Find where the given text appears and provide that cell's center as [x, y] coordinate. 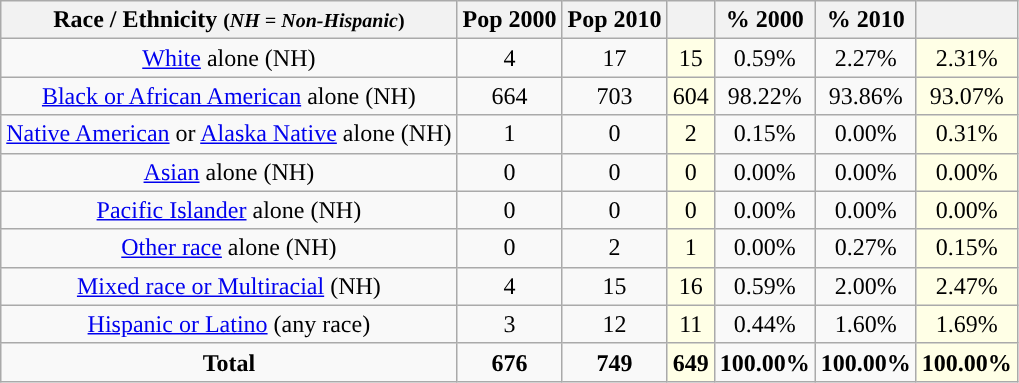
0.44% [764, 324]
2.00% [866, 286]
664 [510, 96]
12 [614, 324]
703 [614, 96]
2.31% [966, 58]
17 [614, 58]
Hispanic or Latino (any race) [229, 324]
2.27% [866, 58]
White alone (NH) [229, 58]
1.69% [966, 324]
% 2010 [866, 20]
0.31% [966, 134]
Pop 2000 [510, 20]
93.86% [866, 96]
98.22% [764, 96]
Native American or Alaska Native alone (NH) [229, 134]
Total [229, 362]
% 2000 [764, 20]
Pop 2010 [614, 20]
Mixed race or Multiracial (NH) [229, 286]
749 [614, 362]
1.60% [866, 324]
Pacific Islander alone (NH) [229, 210]
16 [690, 286]
676 [510, 362]
11 [690, 324]
2.47% [966, 286]
Asian alone (NH) [229, 172]
Race / Ethnicity (NH = Non-Hispanic) [229, 20]
Black or African American alone (NH) [229, 96]
3 [510, 324]
0.27% [866, 248]
604 [690, 96]
Other race alone (NH) [229, 248]
649 [690, 362]
93.07% [966, 96]
